Detect which cell encompasses the target text, then output its [X, Y] center coordinate. 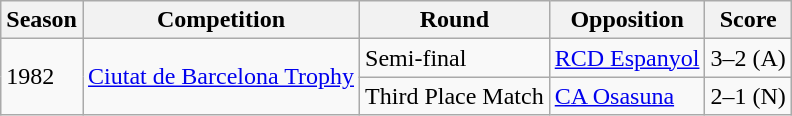
Third Place Match [455, 96]
Ciutat de Barcelona Trophy [220, 77]
Season [42, 20]
2–1 (N) [748, 96]
1982 [42, 77]
Semi-final [455, 58]
CA Osasuna [627, 96]
Round [455, 20]
RCD Espanyol [627, 58]
Competition [220, 20]
Score [748, 20]
3–2 (A) [748, 58]
Opposition [627, 20]
